For the text-containing cell, return its midpoint in (X, Y) coordinate format. 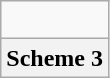
Scheme 3 (55, 58)
